Pinpoint the cell where the given text exists, returning its [X, Y] midpoint coordinate. 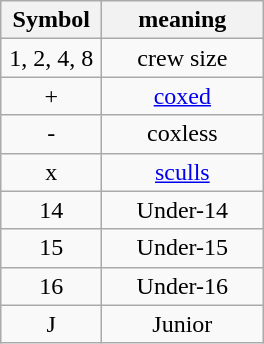
14 [52, 210]
coxless [182, 134]
J [52, 324]
coxed [182, 96]
16 [52, 286]
Junior [182, 324]
1, 2, 4, 8 [52, 58]
meaning [182, 20]
Symbol [52, 20]
+ [52, 96]
Under-15 [182, 248]
15 [52, 248]
x [52, 172]
crew size [182, 58]
Under-16 [182, 286]
- [52, 134]
sculls [182, 172]
Under-14 [182, 210]
